Locate the cell with the specified text and output its [X, Y] center coordinate. 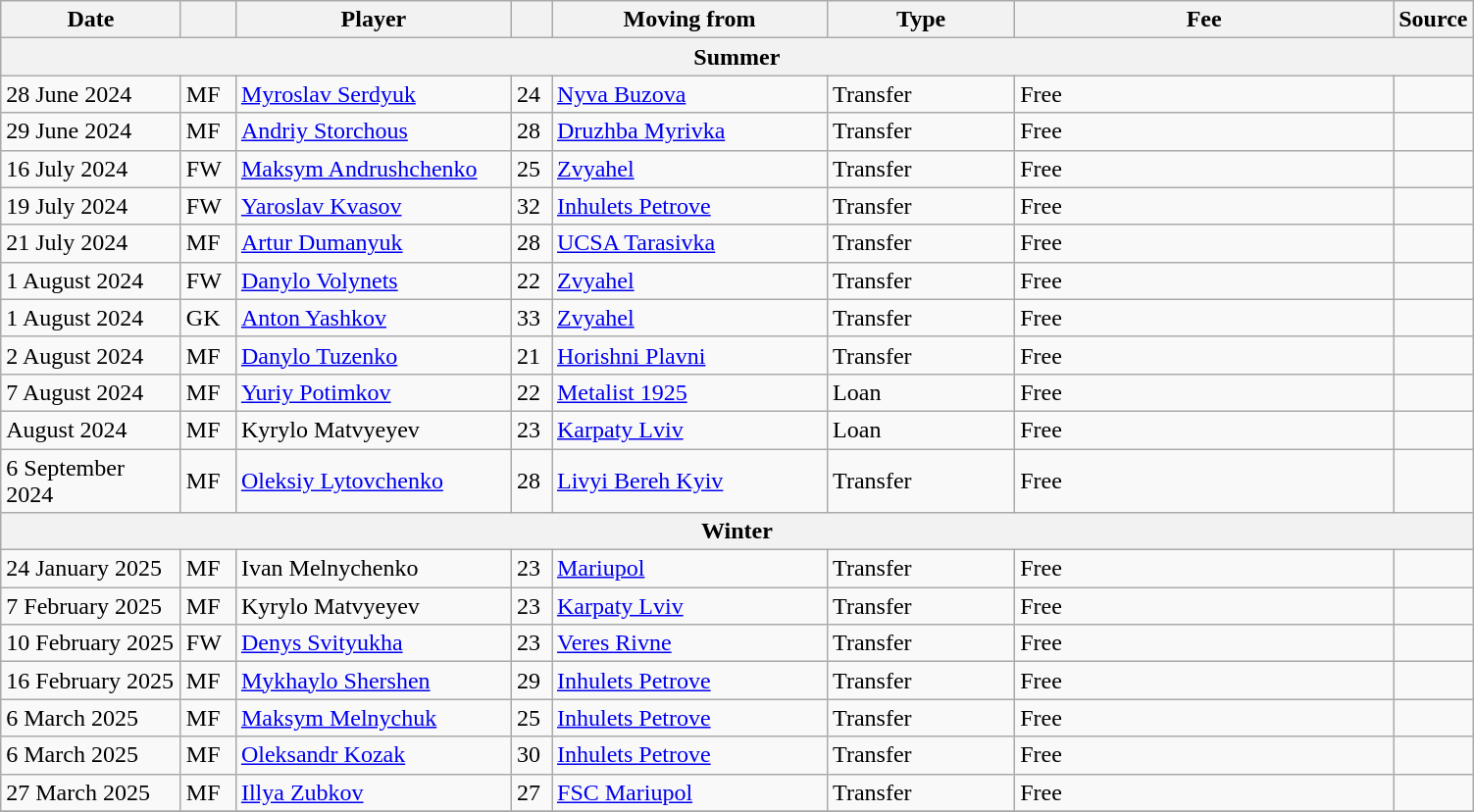
16 July 2024 [91, 169]
Myroslav Serdyuk [373, 94]
Andriy Storchous [373, 131]
21 July 2024 [91, 243]
Maksym Andrushchenko [373, 169]
Danylo Volynets [373, 280]
Danylo Tuzenko [373, 355]
FSC Mariupol [688, 792]
Yuriy Potimkov [373, 392]
7 August 2024 [91, 392]
Source [1434, 20]
Date [91, 20]
Denys Svityukha [373, 643]
27 [532, 792]
Fee [1204, 20]
Moving from [688, 20]
Livyi Bereh Kyiv [688, 481]
Oleksandr Kozak [373, 755]
Yaroslav Kvasov [373, 206]
Artur Dumanyuk [373, 243]
29 June 2024 [91, 131]
Anton Yashkov [373, 318]
Winter [737, 532]
10 February 2025 [91, 643]
Summer [737, 57]
29 [532, 681]
Veres Rivne [688, 643]
Player [373, 20]
Mykhaylo Shershen [373, 681]
UCSA Tarasivka [688, 243]
Ivan Melnychenko [373, 569]
19 July 2024 [91, 206]
28 June 2024 [91, 94]
24 January 2025 [91, 569]
2 August 2024 [91, 355]
Mariupol [688, 569]
Horishni Plavni [688, 355]
6 September 2024 [91, 481]
27 March 2025 [91, 792]
33 [532, 318]
Druzhba Myrivka [688, 131]
GK [208, 318]
24 [532, 94]
32 [532, 206]
30 [532, 755]
Metalist 1925 [688, 392]
16 February 2025 [91, 681]
Type [922, 20]
Illya Zubkov [373, 792]
21 [532, 355]
Maksym Melnychuk [373, 718]
Oleksiy Lytovchenko [373, 481]
Nyva Buzova [688, 94]
August 2024 [91, 430]
7 February 2025 [91, 606]
